For the text-containing cell, return its midpoint in [X, Y] coordinate format. 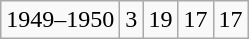
1949–1950 [60, 20]
19 [160, 20]
3 [132, 20]
